Capture the cell that displays the provided text and extract its [X, Y] central coordinate. 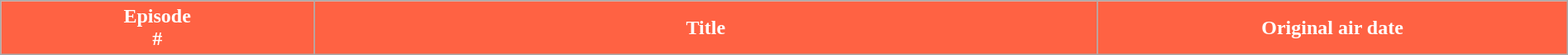
Title [706, 28]
Episode# [157, 28]
Original air date [1332, 28]
